Scan for the cell matching the given text and deliver its [X, Y] coordinate at center. 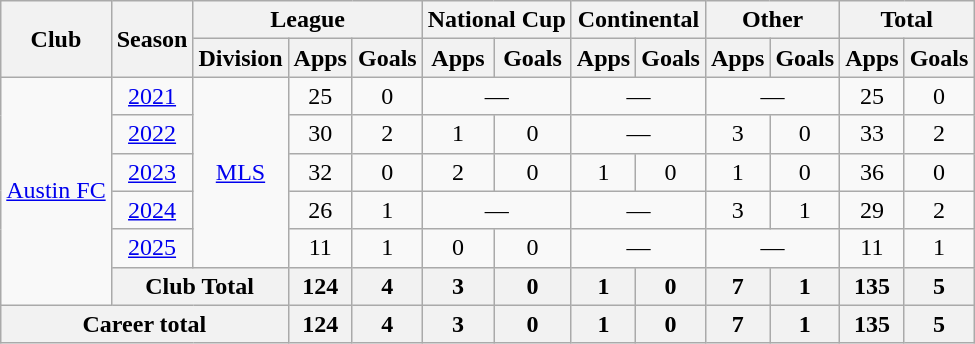
MLS [240, 172]
League [308, 20]
29 [872, 210]
36 [872, 172]
Other [772, 20]
2025 [152, 248]
Club [56, 39]
2023 [152, 172]
2022 [152, 134]
National Cup [496, 20]
2024 [152, 210]
Austin FC [56, 191]
32 [320, 172]
Season [152, 39]
30 [320, 134]
Continental [638, 20]
Total [907, 20]
33 [872, 134]
Career total [144, 324]
Club Total [200, 286]
26 [320, 210]
Division [240, 58]
2021 [152, 96]
